Scan for the cell matching the given text and deliver its [x, y] coordinate at center. 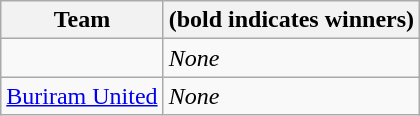
(bold indicates winners) [291, 20]
Team [82, 20]
Buriram United [82, 96]
